From the cell containing the given text, extract its center point as (X, Y) coordinate. 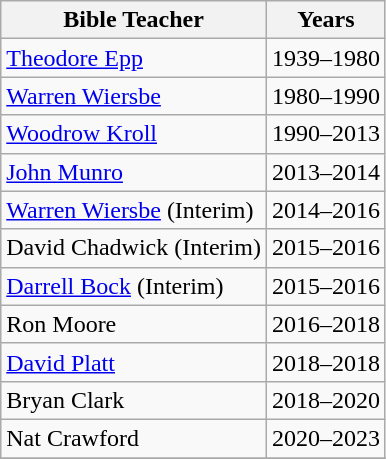
Years (326, 20)
Theodore Epp (134, 58)
2020–2023 (326, 438)
2014–2016 (326, 210)
2013–2014 (326, 172)
2018–2020 (326, 400)
1990–2013 (326, 134)
Woodrow Kroll (134, 134)
2018–2018 (326, 362)
Warren Wiersbe (Interim) (134, 210)
Bryan Clark (134, 400)
Darrell Bock (Interim) (134, 286)
David Chadwick (Interim) (134, 248)
John Munro (134, 172)
2016–2018 (326, 324)
Warren Wiersbe (134, 96)
Bible Teacher (134, 20)
1939–1980 (326, 58)
Ron Moore (134, 324)
David Platt (134, 362)
1980–1990 (326, 96)
Nat Crawford (134, 438)
